Extract the [X, Y] coordinate from the center of the cell holding the provided text.  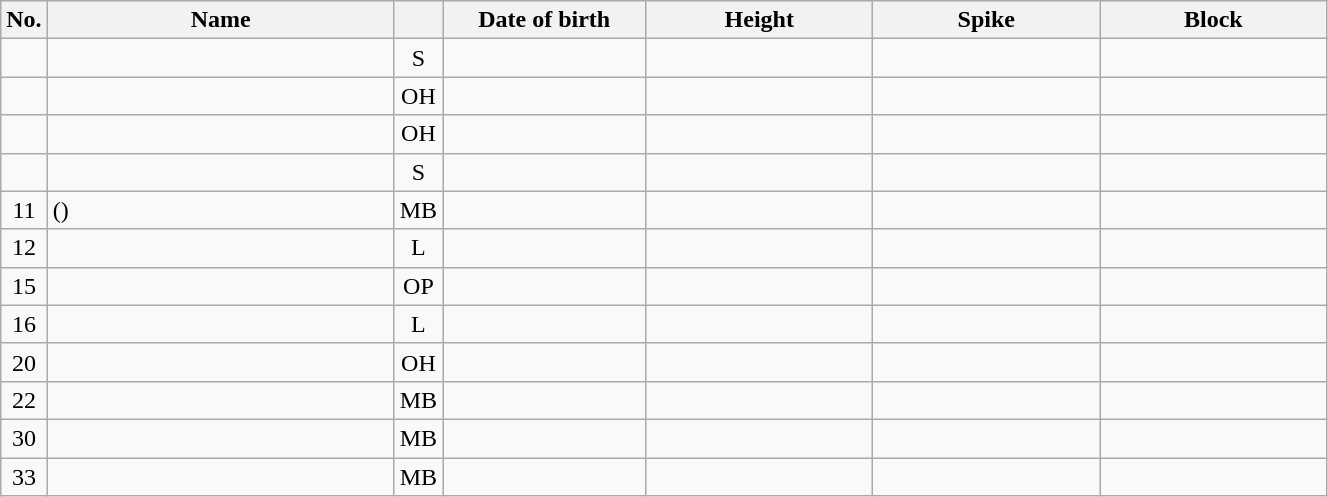
16 [24, 324]
() [220, 210]
Block [1214, 20]
OP [418, 286]
No. [24, 20]
30 [24, 438]
Spike [986, 20]
Date of birth [544, 20]
Name [220, 20]
20 [24, 362]
Height [760, 20]
12 [24, 248]
22 [24, 400]
15 [24, 286]
11 [24, 210]
33 [24, 477]
